Identify which cell holds the provided text, then report its [x, y] central coordinate. 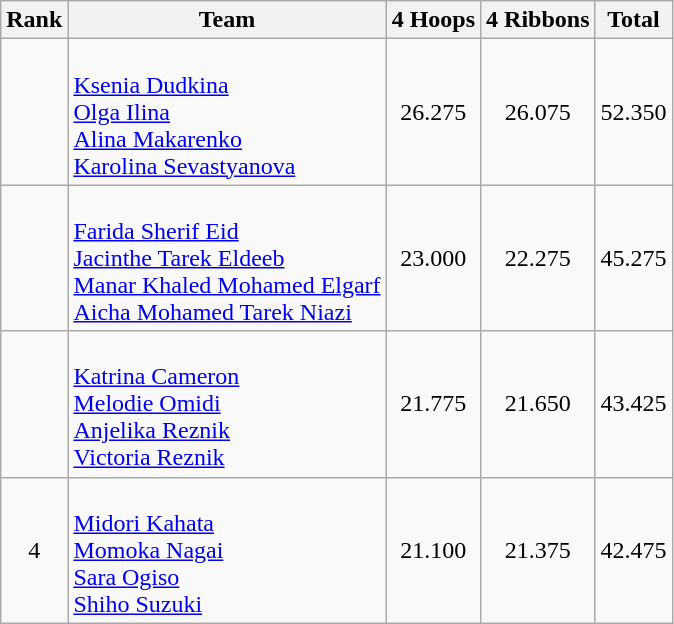
52.350 [634, 112]
26.075 [538, 112]
21.775 [433, 404]
Team [227, 20]
4 [34, 550]
21.650 [538, 404]
Farida Sherif EidJacinthe Tarek EldeebManar Khaled Mohamed ElgarfAicha Mohamed Tarek Niazi [227, 258]
21.100 [433, 550]
Katrina CameronMelodie OmidiAnjelika ReznikVictoria Reznik [227, 404]
Midori KahataMomoka NagaiSara OgisoShiho Suzuki [227, 550]
45.275 [634, 258]
26.275 [433, 112]
Total [634, 20]
43.425 [634, 404]
4 Ribbons [538, 20]
21.375 [538, 550]
23.000 [433, 258]
42.475 [634, 550]
Rank [34, 20]
4 Hoops [433, 20]
Ksenia DudkinaOlga IlinaAlina MakarenkoKarolina Sevastyanova [227, 112]
22.275 [538, 258]
